For the text-containing cell, return its midpoint in (x, y) coordinate format. 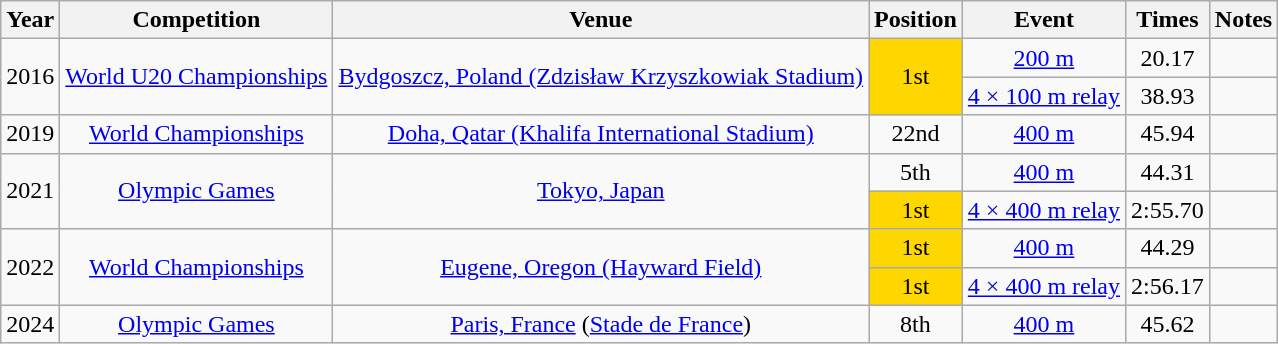
44.29 (1168, 248)
38.93 (1168, 96)
44.31 (1168, 172)
8th (916, 324)
2:56.17 (1168, 286)
45.62 (1168, 324)
2024 (30, 324)
5th (916, 172)
Competition (196, 20)
22nd (916, 134)
45.94 (1168, 134)
Tokyo, Japan (601, 191)
Eugene, Oregon (Hayward Field) (601, 267)
World U20 Championships (196, 77)
Notes (1243, 20)
Year (30, 20)
2022 (30, 267)
Venue (601, 20)
Event (1044, 20)
Position (916, 20)
2021 (30, 191)
2016 (30, 77)
20.17 (1168, 58)
Doha, Qatar (Khalifa International Stadium) (601, 134)
Times (1168, 20)
200 m (1044, 58)
Paris, France (Stade de France) (601, 324)
2019 (30, 134)
2:55.70 (1168, 210)
4 × 100 m relay (1044, 96)
Bydgoszcz, Poland (Zdzisław Krzyszkowiak Stadium) (601, 77)
